Find where the given text appears and provide that cell's center as [x, y] coordinate. 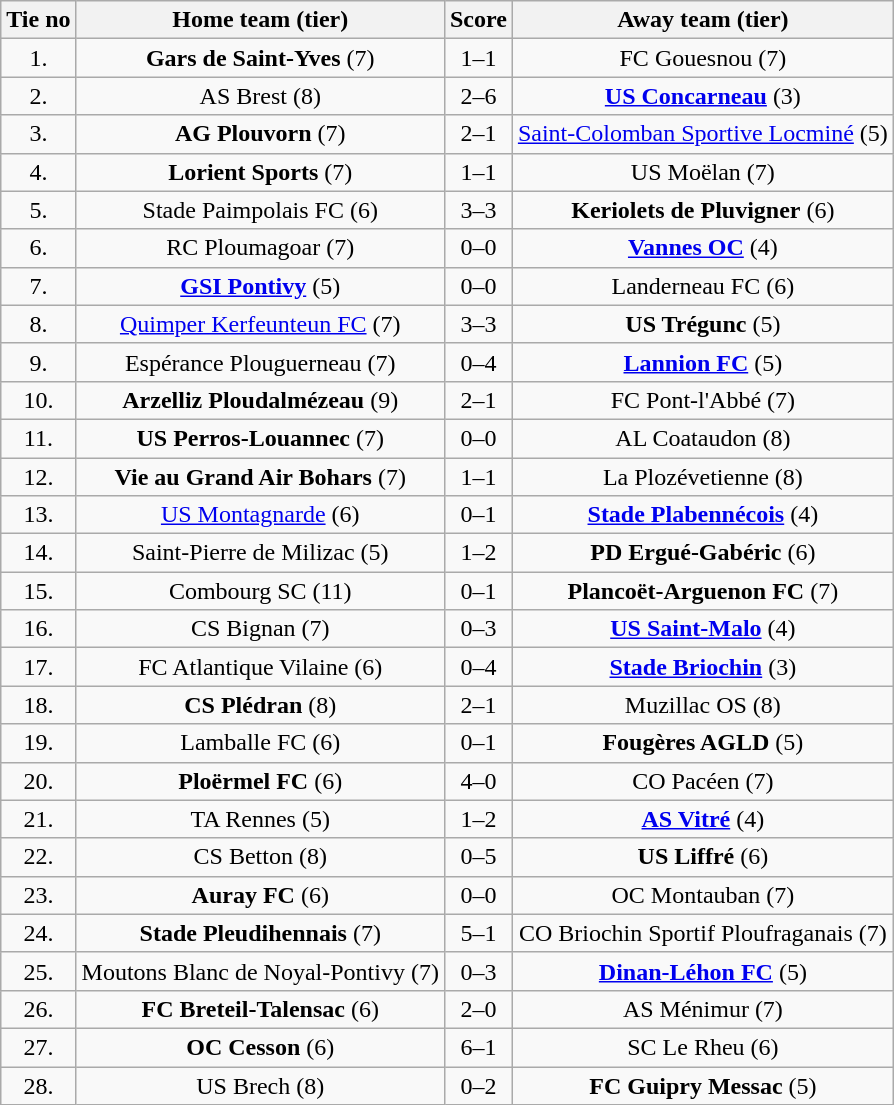
AS Brest (8) [260, 96]
FC Pont-l'Abbé (7) [702, 400]
Ploërmel FC (6) [260, 781]
24. [38, 933]
CO Briochin Sportif Ploufraganais (7) [702, 933]
9. [38, 362]
Auray FC (6) [260, 895]
8. [38, 324]
Stade Plabennécois (4) [702, 515]
11. [38, 438]
Combourg SC (11) [260, 591]
1. [38, 58]
US Brech (8) [260, 1085]
Plancoët-Arguenon FC (7) [702, 591]
Keriolets de Pluvigner (6) [702, 210]
0–5 [478, 857]
7. [38, 286]
Gars de Saint-Yves (7) [260, 58]
FC Atlantique Vilaine (6) [260, 667]
CO Pacéen (7) [702, 781]
Dinan-Léhon FC (5) [702, 971]
4–0 [478, 781]
Espérance Plouguerneau (7) [260, 362]
20. [38, 781]
Stade Paimpolais FC (6) [260, 210]
15. [38, 591]
18. [38, 705]
2–0 [478, 1009]
US Trégunc (5) [702, 324]
Fougères AGLD (5) [702, 743]
28. [38, 1085]
3. [38, 134]
AG Plouvorn (7) [260, 134]
La Plozévetienne (8) [702, 477]
27. [38, 1047]
19. [38, 743]
Arzelliz Ploudalmézeau (9) [260, 400]
US Perros-Louannec (7) [260, 438]
Vie au Grand Air Bohars (7) [260, 477]
AS Vitré (4) [702, 819]
CS Bignan (7) [260, 629]
Tie no [38, 20]
Quimper Kerfeunteun FC (7) [260, 324]
Lannion FC (5) [702, 362]
0–2 [478, 1085]
AL Coataudon (8) [702, 438]
AS Ménimur (7) [702, 1009]
5. [38, 210]
22. [38, 857]
US Saint-Malo (4) [702, 629]
Lorient Sports (7) [260, 172]
Vannes OC (4) [702, 248]
US Concarneau (3) [702, 96]
Muzillac OS (8) [702, 705]
Stade Briochin (3) [702, 667]
Saint-Colomban Sportive Locminé (5) [702, 134]
Landerneau FC (6) [702, 286]
12. [38, 477]
10. [38, 400]
GSI Pontivy (5) [260, 286]
FC Breteil-Talensac (6) [260, 1009]
CS Plédran (8) [260, 705]
SC Le Rheu (6) [702, 1047]
25. [38, 971]
RC Ploumagoar (7) [260, 248]
26. [38, 1009]
23. [38, 895]
16. [38, 629]
6–1 [478, 1047]
CS Betton (8) [260, 857]
OC Cesson (6) [260, 1047]
FC Guipry Messac (5) [702, 1085]
17. [38, 667]
Lamballe FC (6) [260, 743]
2. [38, 96]
Saint-Pierre de Milizac (5) [260, 553]
TA Rennes (5) [260, 819]
Home team (tier) [260, 20]
US Liffré (6) [702, 857]
US Montagnarde (6) [260, 515]
6. [38, 248]
US Moëlan (7) [702, 172]
Moutons Blanc de Noyal-Pontivy (7) [260, 971]
14. [38, 553]
Score [478, 20]
FC Gouesnou (7) [702, 58]
Away team (tier) [702, 20]
2–6 [478, 96]
Stade Pleudihennais (7) [260, 933]
PD Ergué-Gabéric (6) [702, 553]
4. [38, 172]
21. [38, 819]
OC Montauban (7) [702, 895]
13. [38, 515]
5–1 [478, 933]
